For the text-containing cell, return its midpoint in (X, Y) coordinate format. 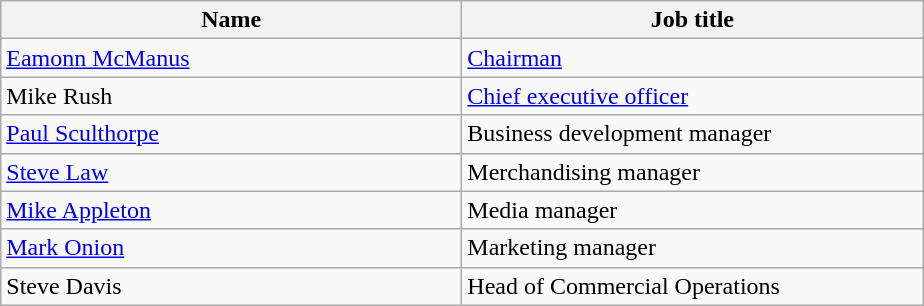
Chairman (692, 58)
Steve Law (232, 172)
Mike Rush (232, 96)
Merchandising manager (692, 172)
Chief executive officer (692, 96)
Job title (692, 20)
Paul Sculthorpe (232, 134)
Eamonn McManus (232, 58)
Media manager (692, 210)
Mark Onion (232, 248)
Head of Commercial Operations (692, 286)
Marketing manager (692, 248)
Name (232, 20)
Business development manager (692, 134)
Mike Appleton (232, 210)
Steve Davis (232, 286)
